From the cell containing the given text, extract its center point as [x, y] coordinate. 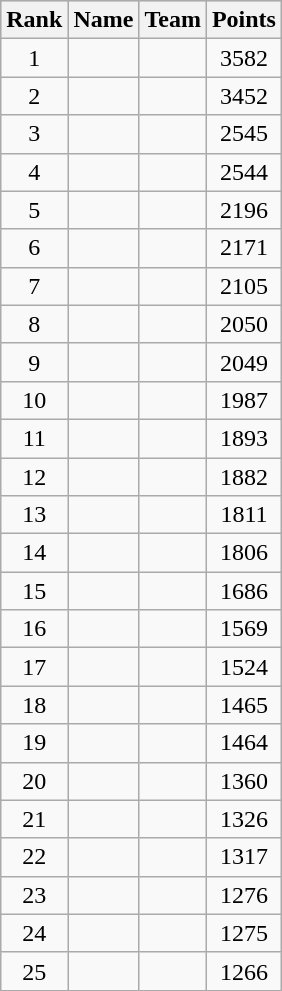
1317 [244, 857]
8 [34, 324]
16 [34, 629]
2196 [244, 210]
19 [34, 743]
1465 [244, 705]
22 [34, 857]
23 [34, 895]
1 [34, 58]
9 [34, 362]
Rank [34, 20]
7 [34, 286]
3582 [244, 58]
10 [34, 400]
1569 [244, 629]
1882 [244, 477]
2544 [244, 172]
4 [34, 172]
2049 [244, 362]
1326 [244, 819]
1686 [244, 591]
Team [173, 20]
6 [34, 248]
Name [104, 20]
3 [34, 134]
2 [34, 96]
18 [34, 705]
20 [34, 781]
1893 [244, 438]
3452 [244, 96]
24 [34, 933]
1987 [244, 400]
14 [34, 553]
17 [34, 667]
1266 [244, 971]
21 [34, 819]
Points [244, 20]
1276 [244, 895]
13 [34, 515]
2171 [244, 248]
5 [34, 210]
1464 [244, 743]
11 [34, 438]
2105 [244, 286]
1524 [244, 667]
1811 [244, 515]
1275 [244, 933]
1806 [244, 553]
2050 [244, 324]
1360 [244, 781]
15 [34, 591]
2545 [244, 134]
12 [34, 477]
25 [34, 971]
